Capture the cell that displays the provided text and extract its (X, Y) central coordinate. 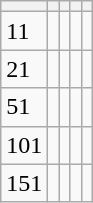
51 (24, 107)
151 (24, 183)
21 (24, 69)
101 (24, 145)
11 (24, 31)
